Extract the (X, Y) coordinate from the center of the cell holding the provided text.  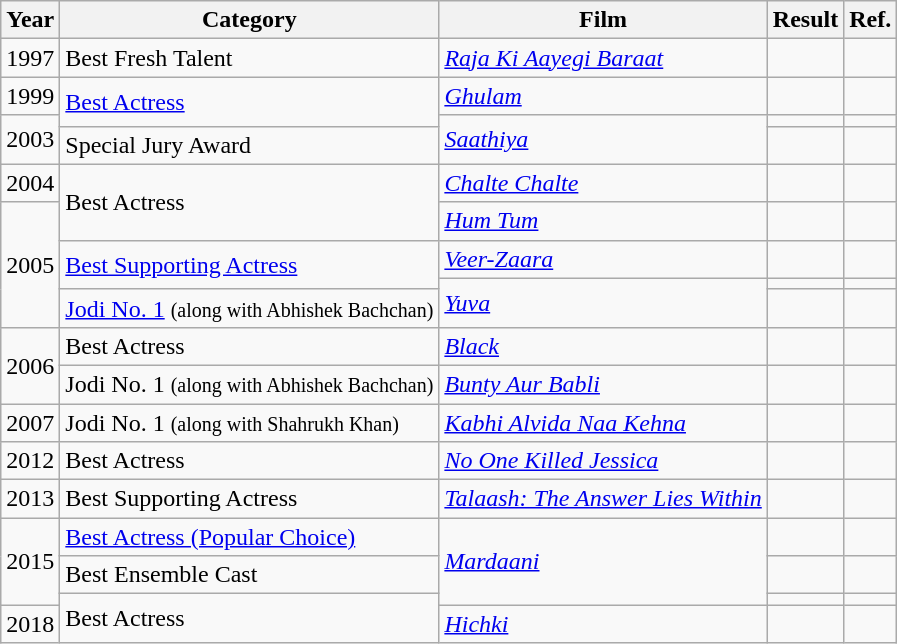
Bunty Aur Babli (603, 384)
Talaash: The Answer Lies Within (603, 499)
Jodi No. 1 (along with Shahrukh Khan) (250, 423)
1999 (30, 96)
Category (250, 20)
Yuva (603, 302)
Chalte Chalte (603, 183)
2007 (30, 423)
Best Ensemble Cast (250, 575)
2018 (30, 624)
Raja Ki Aayegi Baraat (603, 58)
2013 (30, 499)
2005 (30, 264)
1997 (30, 58)
Kabhi Alvida Naa Kehna (603, 423)
2012 (30, 461)
Saathiya (603, 140)
Ref. (870, 20)
Veer-Zaara (603, 259)
2006 (30, 365)
Result (805, 20)
Year (30, 20)
Ghulam (603, 96)
Best Fresh Talent (250, 58)
Black (603, 346)
No One Killed Jessica (603, 461)
Film (603, 20)
2003 (30, 140)
Best Actress (Popular Choice) (250, 537)
Hichki (603, 624)
Special Jury Award (250, 145)
2015 (30, 562)
Hum Tum (603, 221)
Mardaani (603, 562)
2004 (30, 183)
